Find where the given text appears and provide that cell's center as (X, Y) coordinate. 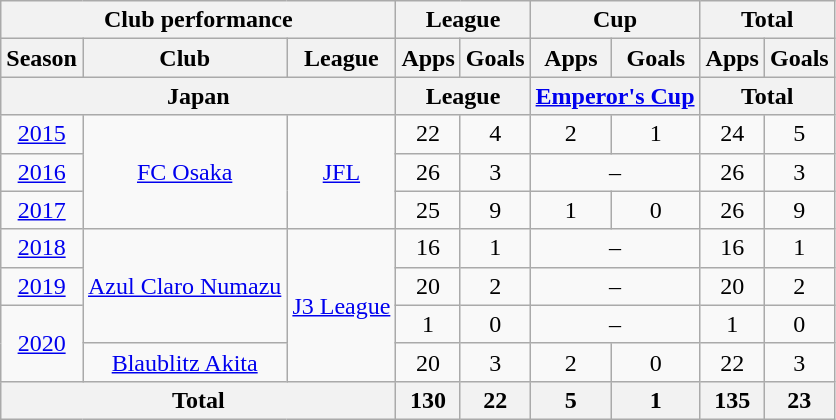
2017 (42, 210)
2019 (42, 286)
4 (495, 134)
135 (732, 400)
2015 (42, 134)
Japan (198, 96)
2020 (42, 343)
Club performance (198, 20)
Cup (615, 20)
2018 (42, 248)
25 (428, 210)
23 (799, 400)
2016 (42, 172)
24 (732, 134)
JFL (342, 172)
Club (184, 58)
Azul Claro Numazu (184, 286)
Emperor's Cup (615, 96)
130 (428, 400)
Season (42, 58)
J3 League (342, 305)
Blaublitz Akita (184, 362)
FC Osaka (184, 172)
